For the text-containing cell, return its midpoint in (x, y) coordinate format. 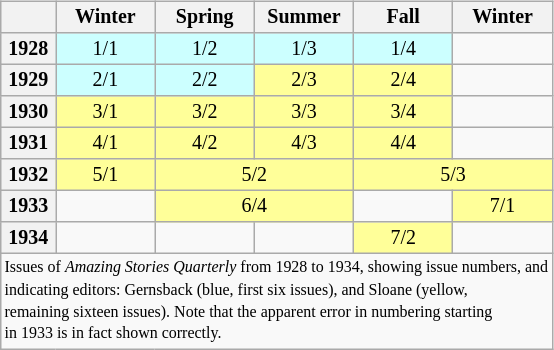
5/2 (254, 174)
1/2 (204, 48)
3/3 (304, 112)
Spring (204, 18)
Summer (304, 18)
7/1 (502, 206)
1932 (28, 174)
Fall (404, 18)
3/4 (404, 112)
7/2 (404, 238)
1931 (28, 144)
3/2 (204, 112)
2/3 (304, 80)
4/2 (204, 144)
1929 (28, 80)
1930 (28, 112)
2/2 (204, 80)
4/1 (106, 144)
1/1 (106, 48)
1/3 (304, 48)
5/3 (454, 174)
2/1 (106, 80)
1/4 (404, 48)
1934 (28, 238)
1933 (28, 206)
4/3 (304, 144)
6/4 (254, 206)
2/4 (404, 80)
3/1 (106, 112)
5/1 (106, 174)
1928 (28, 48)
4/4 (404, 144)
